For the text-containing cell, return its midpoint in (X, Y) coordinate format. 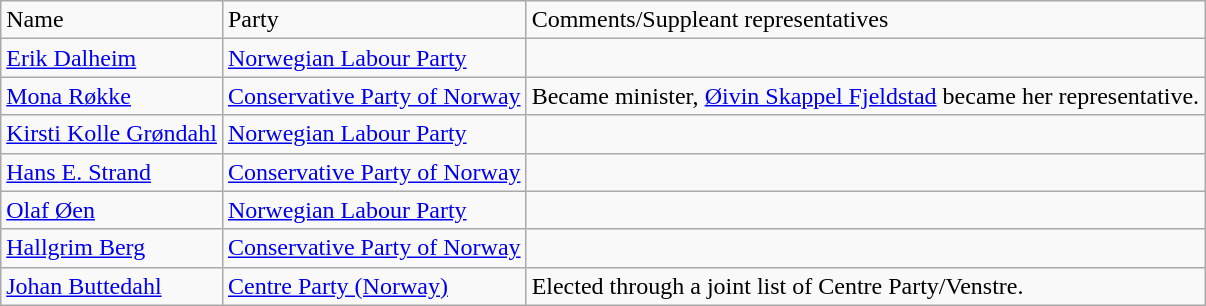
Erik Dalheim (112, 58)
Name (112, 20)
Centre Party (Norway) (374, 286)
Kirsti Kolle Grøndahl (112, 134)
Became minister, Øivin Skappel Fjeldstad became her representative. (866, 96)
Olaf Øen (112, 210)
Hallgrim Berg (112, 248)
Mona Røkke (112, 96)
Party (374, 20)
Comments/Suppleant representatives (866, 20)
Johan Buttedahl (112, 286)
Hans E. Strand (112, 172)
Elected through a joint list of Centre Party/Venstre. (866, 286)
